Capture the cell that displays the provided text and extract its (x, y) central coordinate. 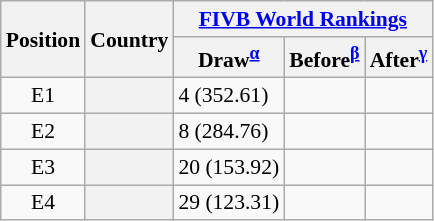
Drawα (228, 58)
E2 (43, 132)
20 (153.92) (228, 167)
Beforeβ (324, 58)
8 (284.76) (228, 132)
E1 (43, 96)
Afterγ (399, 58)
29 (123.31) (228, 203)
Country (129, 40)
4 (352.61) (228, 96)
FIVB World Rankings (302, 19)
E3 (43, 167)
Position (43, 40)
E4 (43, 203)
